Return (x, y) of the center of cell containing provided text 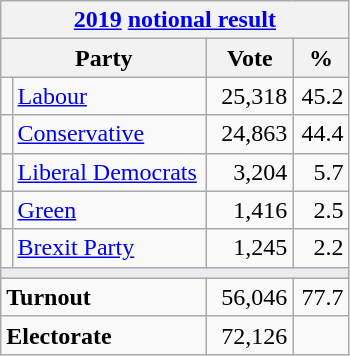
2.5 (321, 210)
44.4 (321, 134)
45.2 (321, 96)
Party (104, 58)
2019 notional result (175, 20)
Vote (250, 58)
Liberal Democrats (110, 172)
24,863 (250, 134)
Green (110, 210)
Labour (110, 96)
77.7 (321, 297)
5.7 (321, 172)
56,046 (250, 297)
1,416 (250, 210)
Electorate (104, 335)
2.2 (321, 248)
3,204 (250, 172)
1,245 (250, 248)
Turnout (104, 297)
72,126 (250, 335)
Conservative (110, 134)
% (321, 58)
Brexit Party (110, 248)
25,318 (250, 96)
